Pinpoint the cell where the given text exists, returning its (x, y) midpoint coordinate. 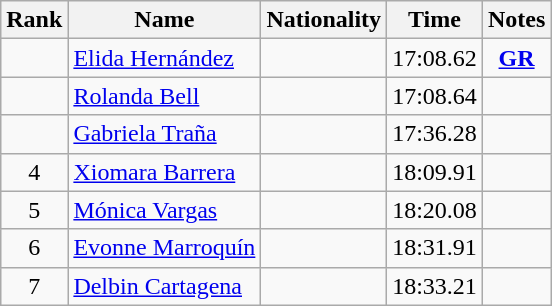
18:33.21 (435, 286)
Mónica Vargas (164, 210)
Elida Hernández (164, 58)
7 (34, 286)
6 (34, 248)
5 (34, 210)
Name (164, 20)
18:09.91 (435, 172)
Time (435, 20)
Notes (516, 20)
17:08.64 (435, 96)
Evonne Marroquín (164, 248)
17:08.62 (435, 58)
Rank (34, 20)
18:31.91 (435, 248)
17:36.28 (435, 134)
18:20.08 (435, 210)
Gabriela Traña (164, 134)
Nationality (324, 20)
4 (34, 172)
GR (516, 58)
Delbin Cartagena (164, 286)
Xiomara Barrera (164, 172)
Rolanda Bell (164, 96)
